For the text-containing cell, return its midpoint in (x, y) coordinate format. 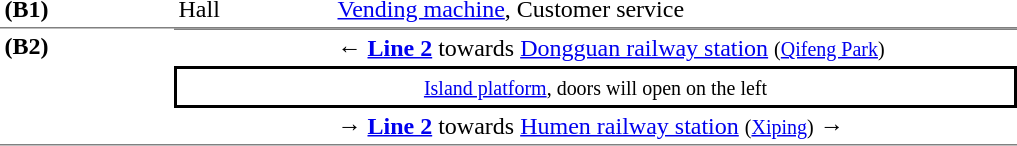
(B2) (87, 86)
← Line 2 towards Dongguan railway station (Qifeng Park) (675, 47)
→ Line 2 towards Humen railway station (Xiping) → (675, 127)
Island platform, doors will open on the left (596, 87)
